Capture the cell that displays the provided text and extract its (x, y) central coordinate. 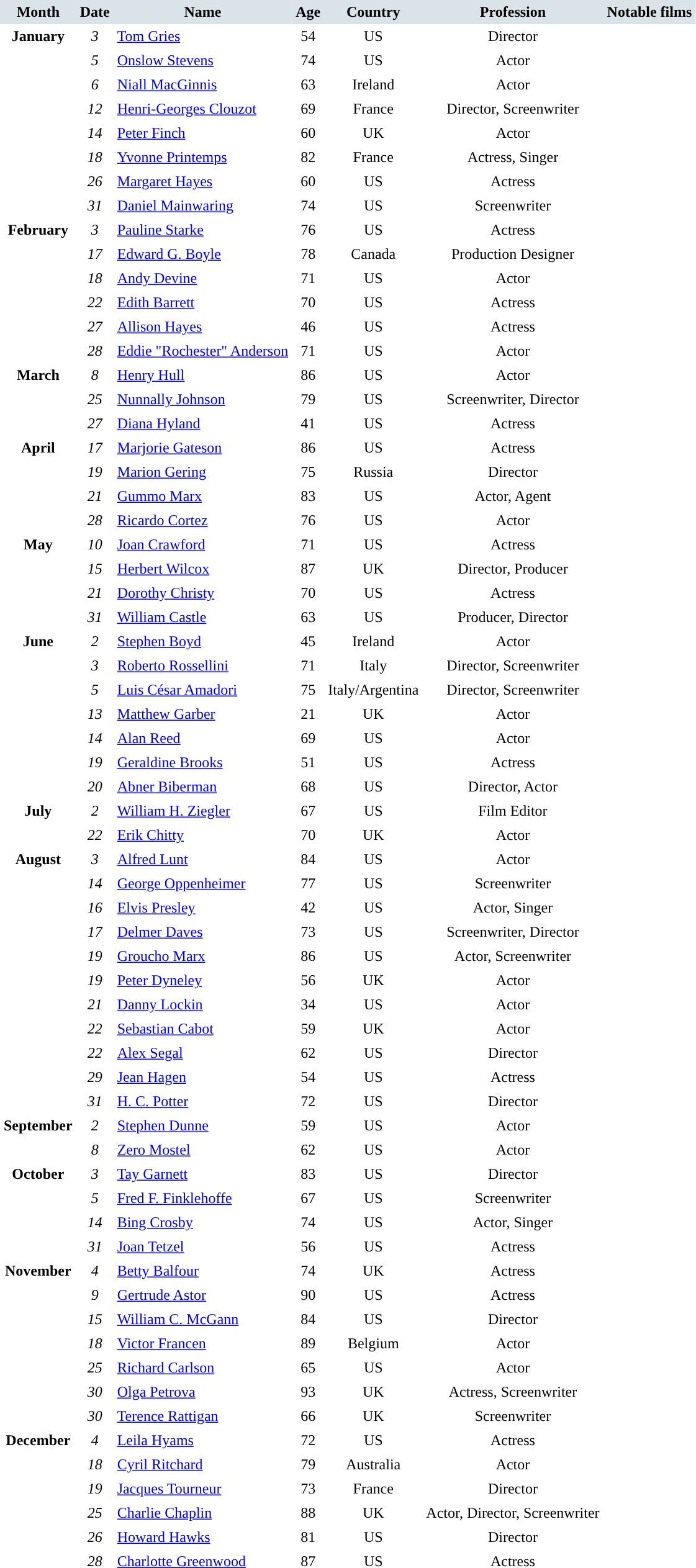
Edith Barrett (203, 303)
45 (308, 642)
Terence Rattigan (203, 1417)
Geraldine Brooks (203, 762)
Month (38, 12)
Danny Lockin (203, 1004)
16 (95, 908)
Production Designer (513, 255)
Marjorie Gateson (203, 448)
77 (308, 884)
Name (203, 12)
Betty Balfour (203, 1271)
Matthew Garber (203, 714)
William C. McGann (203, 1320)
Tom Gries (203, 36)
Peter Dyneley (203, 981)
Gummo Marx (203, 497)
Film Editor (513, 811)
Luis César Amadori (203, 690)
Sebastian Cabot (203, 1029)
Jean Hagen (203, 1078)
Groucho Marx (203, 956)
Eddie "Rochester" Anderson (203, 351)
February (38, 291)
Age (308, 12)
October (38, 1210)
April (38, 484)
Joan Crawford (203, 545)
Country (373, 12)
Peter Finch (203, 133)
George Oppenheimer (203, 884)
Diana Hyland (203, 423)
Elvis Presley (203, 908)
Nunnally Johnson (203, 400)
Russia (373, 472)
90 (308, 1295)
Director, Actor (513, 787)
34 (308, 1004)
Canada (373, 255)
29 (95, 1078)
Stephen Boyd (203, 642)
Andy Devine (203, 278)
Abner Biberman (203, 787)
Actor, Agent (513, 497)
Olga Petrova (203, 1392)
Joan Tetzel (203, 1246)
Onslow Stevens (203, 61)
Actor, Screenwriter (513, 956)
H. C. Potter (203, 1101)
Margaret Hayes (203, 181)
Notable films (649, 12)
Delmer Daves (203, 932)
78 (308, 255)
Belgium (373, 1343)
Henri-Georges Clouzot (203, 109)
Yvonne Printemps (203, 158)
65 (308, 1368)
13 (95, 714)
Alex Segal (203, 1053)
Roberto Rossellini (203, 665)
Pauline Starke (203, 230)
51 (308, 762)
Director, Producer (513, 569)
46 (308, 327)
May (38, 581)
Daniel Mainwaring (203, 206)
Date (95, 12)
March (38, 400)
66 (308, 1417)
Richard Carlson (203, 1368)
September (38, 1138)
Gertrude Astor (203, 1295)
Dorothy Christy (203, 593)
Cyril Ritchard (203, 1465)
20 (95, 787)
89 (308, 1343)
November (38, 1343)
6 (95, 84)
Ricardo Cortez (203, 520)
Australia (373, 1465)
Marion Gering (203, 472)
93 (308, 1392)
82 (308, 158)
87 (308, 569)
June (38, 714)
81 (308, 1537)
William H. Ziegler (203, 811)
Actress, Singer (513, 158)
Alan Reed (203, 739)
Producer, Director (513, 617)
Fred F. Finklehoffe (203, 1198)
Jacques Tourneur (203, 1489)
January (38, 121)
Henry Hull (203, 375)
Profession (513, 12)
Niall MacGinnis (203, 84)
Charlie Chaplin (203, 1513)
68 (308, 787)
Leila Hyams (203, 1440)
12 (95, 109)
9 (95, 1295)
Actress, Screenwriter (513, 1392)
Allison Hayes (203, 327)
Italy (373, 665)
88 (308, 1513)
Stephen Dunne (203, 1126)
Bing Crosby (203, 1223)
Howard Hawks (203, 1537)
Victor Francen (203, 1343)
Tay Garnett (203, 1174)
10 (95, 545)
Zero Mostel (203, 1150)
41 (308, 423)
Italy/Argentina (373, 690)
Alfred Lunt (203, 859)
July (38, 823)
Actor, Director, Screenwriter (513, 1513)
Edward G. Boyle (203, 255)
Erik Chitty (203, 836)
Herbert Wilcox (203, 569)
August (38, 981)
William Castle (203, 617)
42 (308, 908)
